For the text-containing cell, return its midpoint in [X, Y] coordinate format. 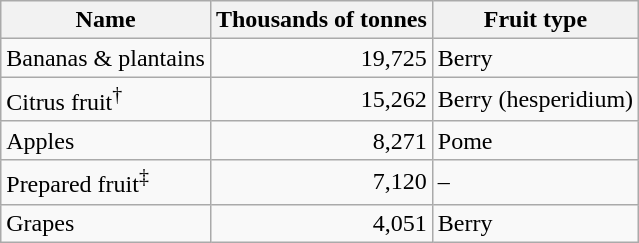
Apples [106, 140]
Pome [535, 140]
Thousands of tonnes [321, 20]
4,051 [321, 223]
Citrus fruit† [106, 100]
7,120 [321, 182]
15,262 [321, 100]
Fruit type [535, 20]
Berry (hesperidium) [535, 100]
Bananas & plantains [106, 58]
8,271 [321, 140]
19,725 [321, 58]
Name [106, 20]
Grapes [106, 223]
Prepared fruit‡ [106, 182]
– [535, 182]
